Locate the cell with the specified text and output its (X, Y) center coordinate. 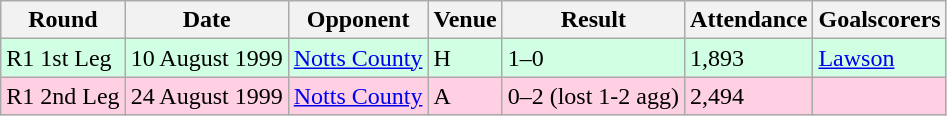
Opponent (358, 20)
Round (63, 20)
2,494 (749, 96)
R1 2nd Leg (63, 96)
Goalscorers (880, 20)
10 August 1999 (206, 58)
A (465, 96)
Venue (465, 20)
1–0 (593, 58)
Result (593, 20)
Attendance (749, 20)
0–2 (lost 1-2 agg) (593, 96)
R1 1st Leg (63, 58)
24 August 1999 (206, 96)
Date (206, 20)
H (465, 58)
Lawson (880, 58)
1,893 (749, 58)
